Capture the cell that displays the provided text and extract its [X, Y] central coordinate. 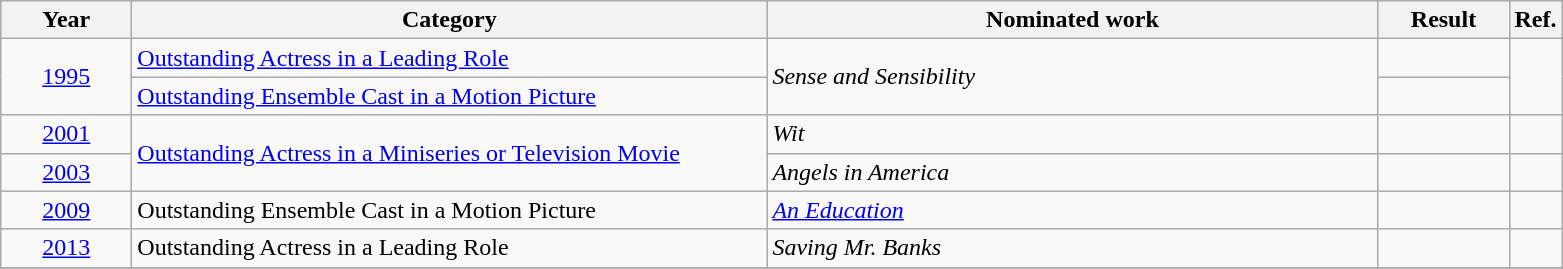
Nominated work [1072, 20]
Result [1444, 20]
Angels in America [1072, 172]
Ref. [1536, 20]
2001 [66, 134]
Category [450, 20]
Sense and Sensibility [1072, 77]
2013 [66, 248]
Wit [1072, 134]
2003 [66, 172]
Year [66, 20]
Saving Mr. Banks [1072, 248]
1995 [66, 77]
An Education [1072, 210]
Outstanding Actress in a Miniseries or Television Movie [450, 153]
2009 [66, 210]
